Identify which cell holds the provided text, then report its [X, Y] central coordinate. 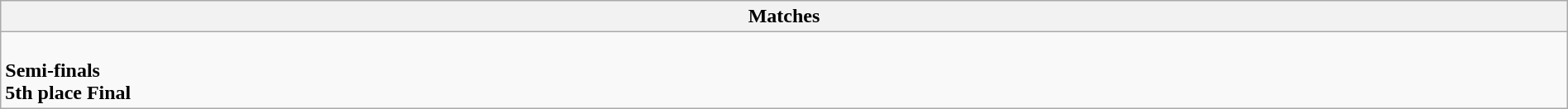
Semi-finals 5th place Final [784, 70]
Matches [784, 17]
